Output the (x, y) coordinate of the center of the cell containing the given text.  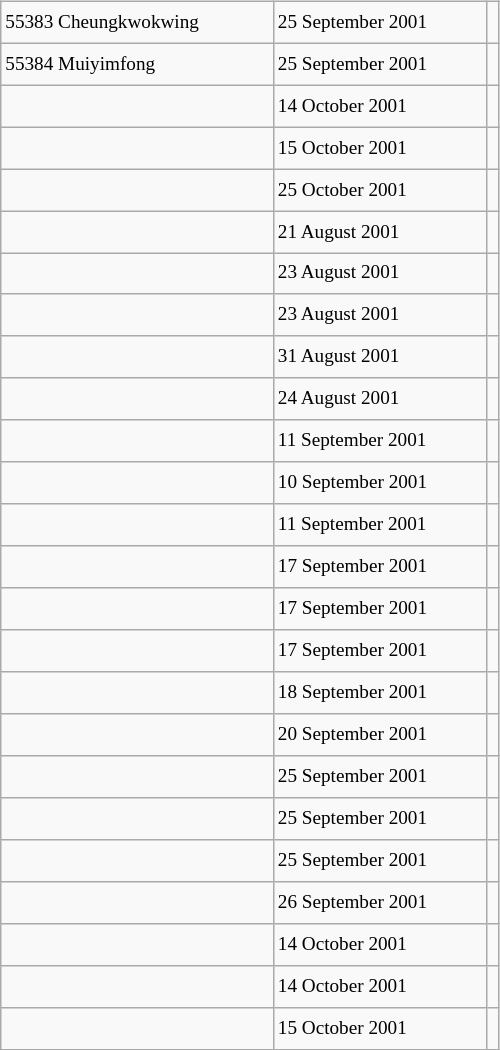
10 September 2001 (380, 483)
31 August 2001 (380, 357)
18 September 2001 (380, 693)
55383 Cheungkwokwing (137, 22)
25 October 2001 (380, 190)
26 September 2001 (380, 902)
55384 Muiyimfong (137, 64)
20 September 2001 (380, 735)
21 August 2001 (380, 232)
24 August 2001 (380, 399)
